Scan for the cell matching the given text and deliver its [x, y] coordinate at center. 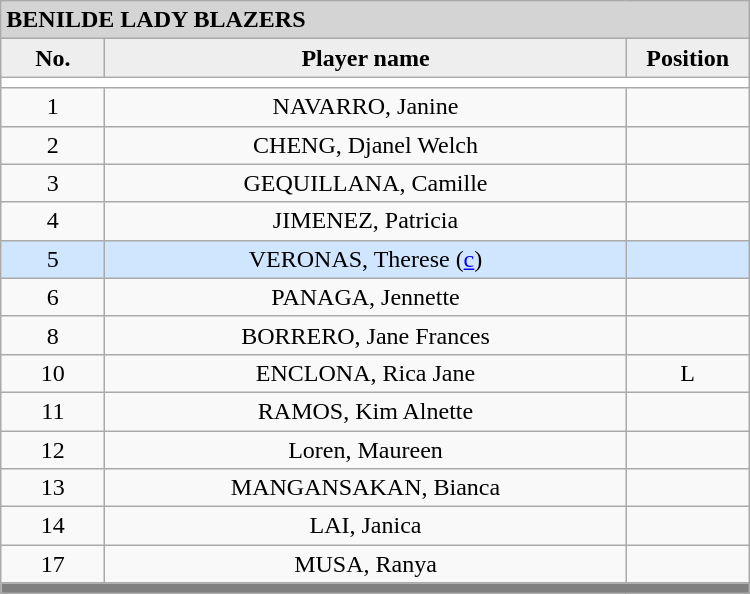
LAI, Janica [366, 526]
12 [53, 449]
14 [53, 526]
RAMOS, Kim Alnette [366, 411]
MANGANSAKAN, Bianca [366, 488]
6 [53, 297]
BORRERO, Jane Frances [366, 335]
17 [53, 564]
2 [53, 145]
5 [53, 259]
4 [53, 221]
11 [53, 411]
CHENG, Djanel Welch [366, 145]
10 [53, 373]
No. [53, 58]
3 [53, 183]
1 [53, 107]
Player name [366, 58]
13 [53, 488]
GEQUILLANA, Camille [366, 183]
PANAGA, Jennette [366, 297]
L [688, 373]
MUSA, Ranya [366, 564]
NAVARRO, Janine [366, 107]
JIMENEZ, Patricia [366, 221]
VERONAS, Therese (c) [366, 259]
8 [53, 335]
Loren, Maureen [366, 449]
Position [688, 58]
ENCLONA, Rica Jane [366, 373]
BENILDE LADY BLAZERS [375, 20]
